Detect which cell encompasses the target text, then output its (x, y) center coordinate. 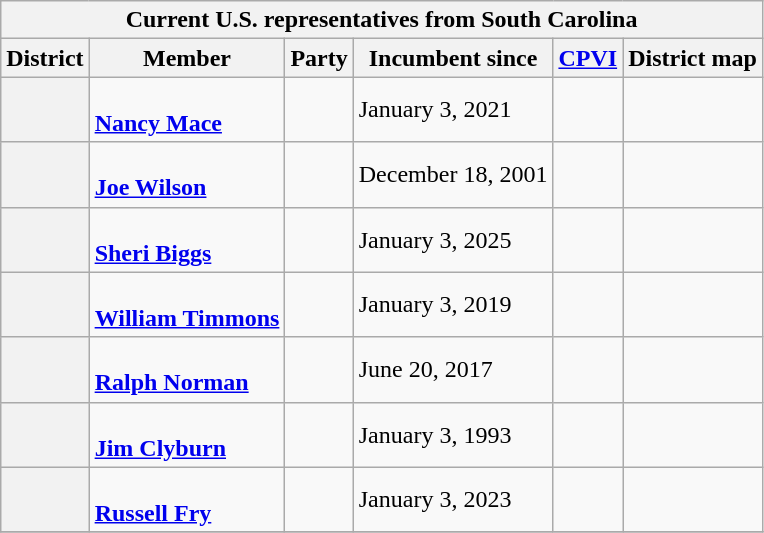
January 3, 1993 (453, 434)
District map (693, 58)
Ralph Norman (187, 370)
Sheri Biggs (187, 240)
January 3, 2023 (453, 500)
William Timmons (187, 304)
June 20, 2017 (453, 370)
Nancy Mace (187, 110)
Joe Wilson (187, 174)
December 18, 2001 (453, 174)
Russell Fry (187, 500)
District (45, 58)
Incumbent since (453, 58)
January 3, 2021 (453, 110)
Member (187, 58)
Party (319, 58)
Current U.S. representatives from South Carolina (382, 20)
Jim Clyburn (187, 434)
January 3, 2019 (453, 304)
CPVI (588, 58)
January 3, 2025 (453, 240)
